Detect which cell encompasses the target text, then output its [x, y] center coordinate. 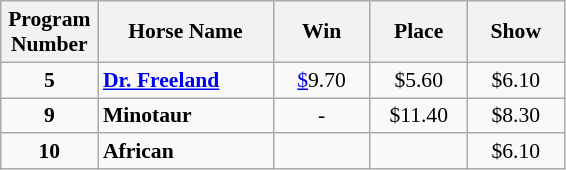
Show [516, 32]
$5.60 [418, 80]
Horse Name [186, 32]
Program Number [50, 32]
Dr. Freeland [186, 80]
9 [50, 116]
Win [322, 32]
$11.40 [418, 116]
5 [50, 80]
$8.30 [516, 116]
Minotaur [186, 116]
African [186, 152]
Place [418, 32]
- [322, 116]
$9.70 [322, 80]
10 [50, 152]
